Provide the (X, Y) coordinate of the cell's center where the given text is located.  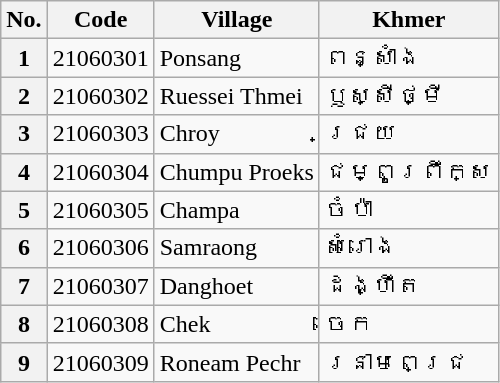
6 (24, 248)
Samraong (236, 248)
9 (24, 362)
4 (24, 172)
Champa (236, 210)
21060304 (100, 172)
ដង្ហឹត (408, 286)
8 (24, 324)
Khmer (408, 20)
Ponsang (236, 58)
ចេក (408, 324)
21060307 (100, 286)
3 (24, 134)
ពន្សាំង (408, 58)
Chroy (236, 134)
Village (236, 20)
21060308 (100, 324)
Code (100, 20)
Ruessei Thmei (236, 96)
21060303 (100, 134)
Roneam Pechr (236, 362)
1 (24, 58)
No. (24, 20)
រនាមពេជ្រ (408, 362)
21060302 (100, 96)
5 (24, 210)
សំរោង (408, 248)
21060309 (100, 362)
ជម្ពូព្រឹក្ស (408, 172)
7 (24, 286)
ជ្រយ (408, 134)
Danghoet (236, 286)
Chumpu Proeks (236, 172)
21060305 (100, 210)
21060306 (100, 248)
Chek (236, 324)
ចំប៉ា (408, 210)
2 (24, 96)
21060301 (100, 58)
ឫស្សីថ្មី (408, 96)
